For the text-containing cell, return its midpoint in (x, y) coordinate format. 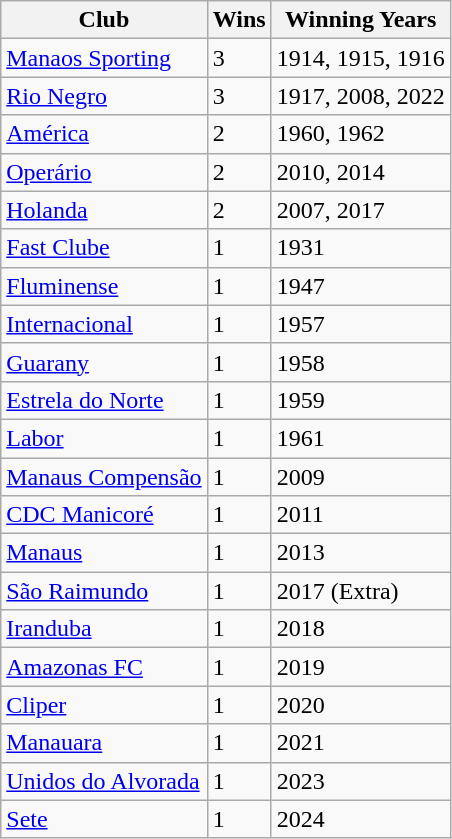
2011 (360, 515)
2021 (360, 743)
Wins (239, 20)
1961 (360, 438)
2017 (Extra) (360, 591)
Iranduba (104, 629)
2023 (360, 781)
Manaus (104, 553)
2018 (360, 629)
Holanda (104, 210)
Manaos Sporting (104, 58)
2013 (360, 553)
2024 (360, 819)
1914, 1915, 1916 (360, 58)
Fast Clube (104, 248)
Manaus Compensão (104, 477)
1917, 2008, 2022 (360, 96)
Manauara (104, 743)
1959 (360, 400)
Fluminense (104, 286)
2007, 2017 (360, 210)
2010, 2014 (360, 172)
Internacional (104, 324)
América (104, 134)
Winning Years (360, 20)
Guarany (104, 362)
1958 (360, 362)
2020 (360, 705)
1931 (360, 248)
Labor (104, 438)
1960, 1962 (360, 134)
Club (104, 20)
Rio Negro (104, 96)
CDC Manicoré (104, 515)
Amazonas FC (104, 667)
1947 (360, 286)
1957 (360, 324)
Cliper (104, 705)
Estrela do Norte (104, 400)
Sete (104, 819)
São Raimundo (104, 591)
2019 (360, 667)
Unidos do Alvorada (104, 781)
Operário (104, 172)
2009 (360, 477)
